Capture the cell that displays the provided text and extract its (X, Y) central coordinate. 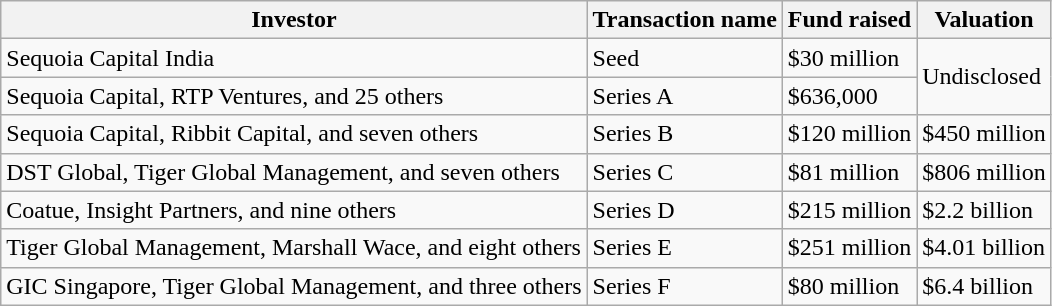
Series B (684, 134)
Undisclosed (984, 77)
Series A (684, 96)
Series D (684, 210)
Sequoia Capital, Ribbit Capital, and seven others (294, 134)
$215 million (849, 210)
DST Global, Tiger Global Management, and seven others (294, 172)
$2.2 billion (984, 210)
$251 million (849, 248)
Transaction name (684, 20)
$30 million (849, 58)
Series E (684, 248)
$4.01 billion (984, 248)
Tiger Global Management, Marshall Wace, and eight others (294, 248)
Seed (684, 58)
Sequoia Capital, RTP Ventures, and 25 others (294, 96)
Valuation (984, 20)
$81 million (849, 172)
GIC Singapore, Tiger Global Management, and three others (294, 286)
$806 million (984, 172)
Series F (684, 286)
Sequoia Capital India (294, 58)
$6.4 billion (984, 286)
Coatue, Insight Partners, and nine others (294, 210)
$450 million (984, 134)
$636,000 (849, 96)
$120 million (849, 134)
Fund raised (849, 20)
Investor (294, 20)
$80 million (849, 286)
Series C (684, 172)
